Return [X, Y] of the center of cell containing provided text 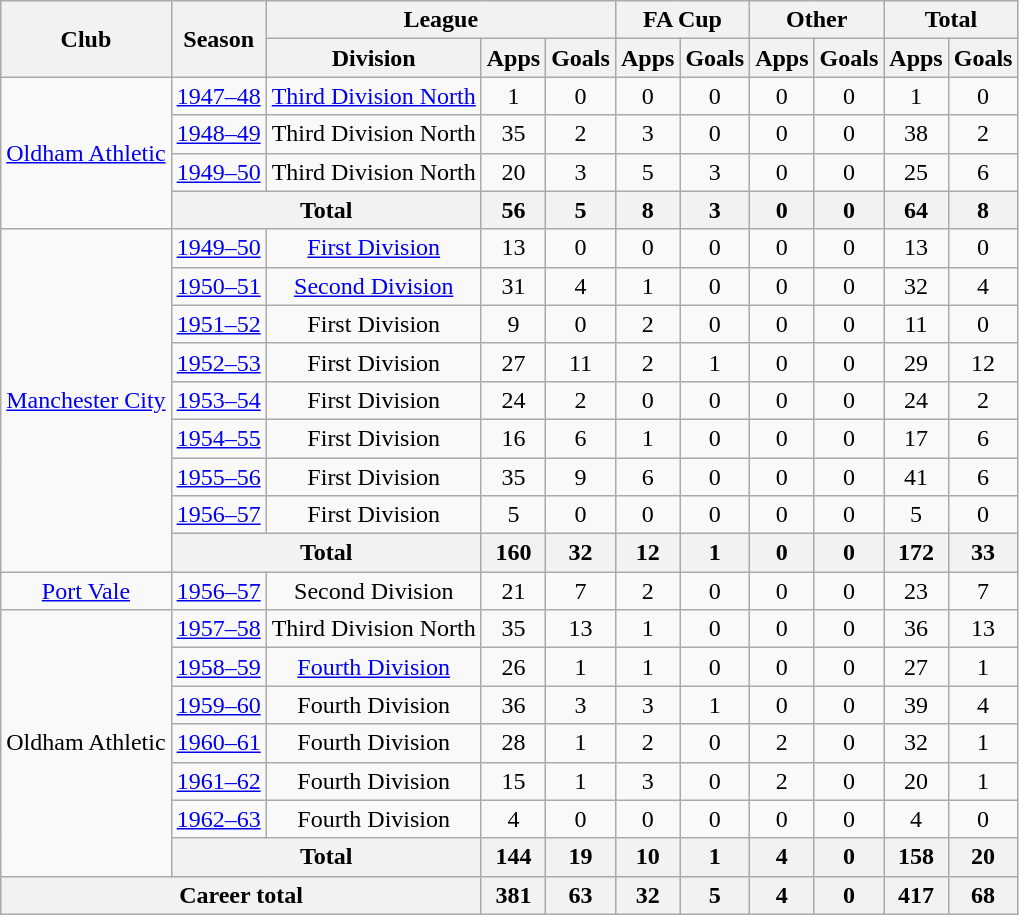
1957–58 [218, 629]
16 [513, 438]
64 [916, 210]
15 [513, 781]
68 [983, 895]
1960–61 [218, 743]
1961–62 [218, 781]
63 [581, 895]
1947–48 [218, 96]
1954–55 [218, 438]
Season [218, 39]
28 [513, 743]
381 [513, 895]
31 [513, 286]
1951–52 [218, 324]
160 [513, 553]
1950–51 [218, 286]
1962–63 [218, 819]
17 [916, 438]
38 [916, 134]
56 [513, 210]
26 [513, 667]
1952–53 [218, 362]
1955–56 [218, 477]
41 [916, 477]
25 [916, 172]
144 [513, 857]
Division [374, 58]
Port Vale [86, 591]
19 [581, 857]
1958–59 [218, 667]
33 [983, 553]
1948–49 [218, 134]
21 [513, 591]
10 [647, 857]
1959–60 [218, 705]
Career total [241, 895]
29 [916, 362]
158 [916, 857]
Manchester City [86, 400]
172 [916, 553]
23 [916, 591]
39 [916, 705]
417 [916, 895]
1953–54 [218, 400]
League [440, 20]
Other [817, 20]
FA Cup [682, 20]
Club [86, 39]
